Capture the cell that displays the provided text and extract its [X, Y] central coordinate. 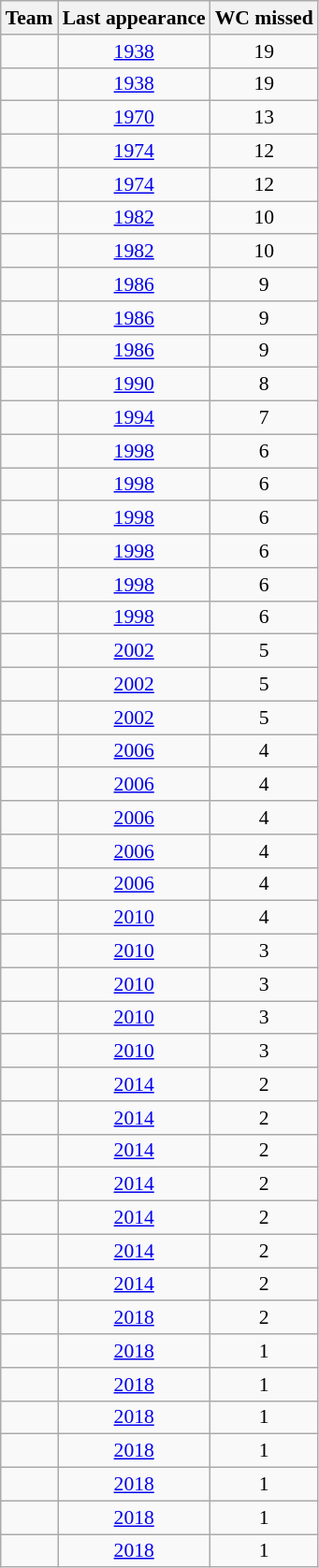
13 [264, 118]
1970 [135, 118]
1990 [135, 385]
WC missed [264, 18]
7 [264, 418]
Team [30, 18]
8 [264, 385]
1994 [135, 418]
Last appearance [135, 18]
